Extract the (X, Y) coordinate from the center of the cell holding the provided text.  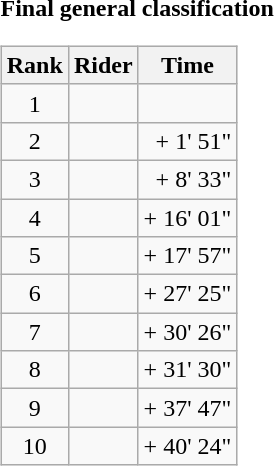
+ 1' 51" (188, 141)
1 (34, 103)
4 (34, 217)
+ 40' 24" (188, 446)
3 (34, 179)
Rider (103, 65)
9 (34, 408)
8 (34, 370)
Time (188, 65)
+ 16' 01" (188, 217)
5 (34, 256)
Rank (34, 65)
+ 37' 47" (188, 408)
+ 17' 57" (188, 256)
2 (34, 141)
10 (34, 446)
+ 27' 25" (188, 294)
6 (34, 294)
+ 31' 30" (188, 370)
7 (34, 332)
+ 8' 33" (188, 179)
+ 30' 26" (188, 332)
